Search for the cell housing the specified text and yield its [x, y] center coordinate. 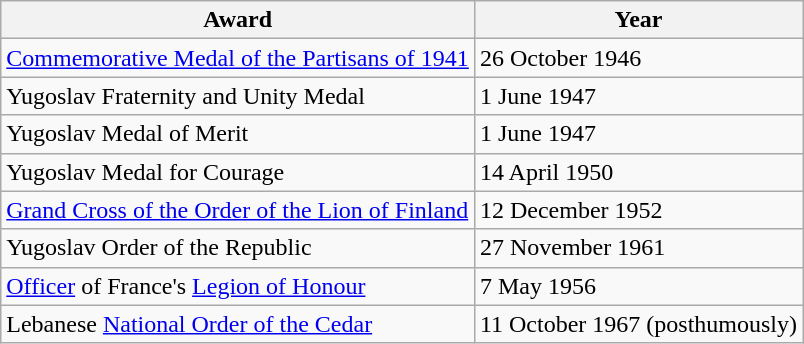
Grand Cross of the Order of the Lion of Finland [238, 210]
27 November 1961 [638, 248]
7 May 1956 [638, 286]
14 April 1950 [638, 172]
Commemorative Medal of the Partisans of 1941 [238, 58]
11 October 1967 (posthumously) [638, 324]
Officer of France's Legion of Honour [238, 286]
26 October 1946 [638, 58]
Yugoslav Medal of Merit [238, 134]
Year [638, 20]
Award [238, 20]
Lebanese National Order of the Cedar [238, 324]
12 December 1952 [638, 210]
Yugoslav Medal for Courage [238, 172]
Yugoslav Fraternity and Unity Medal [238, 96]
Yugoslav Order of the Republic [238, 248]
